Detect which cell encompasses the target text, then output its (X, Y) center coordinate. 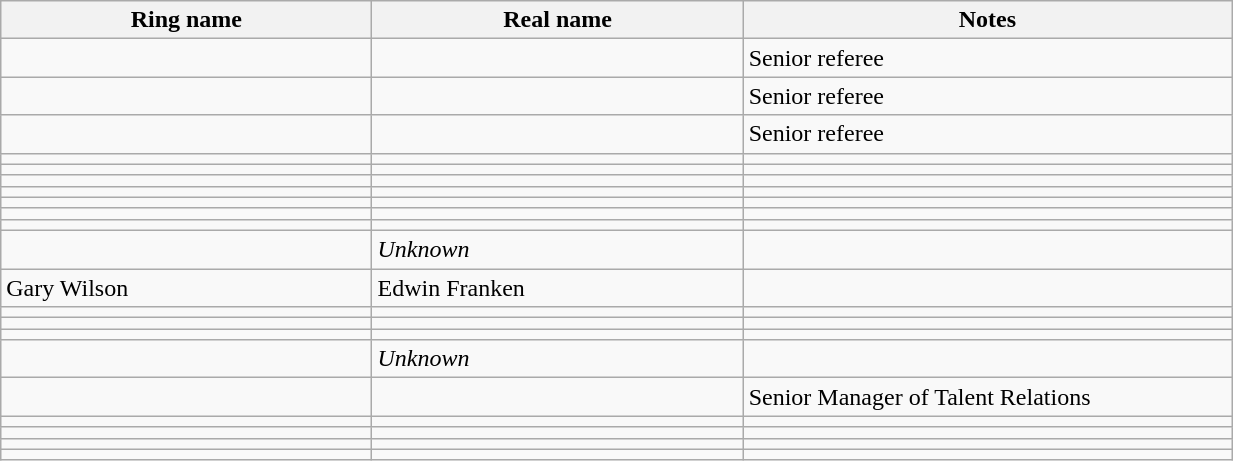
Real name (558, 20)
Edwin Franken (558, 287)
Notes (987, 20)
Senior Manager of Talent Relations (987, 397)
Ring name (186, 20)
Gary Wilson (186, 287)
